Identify which cell holds the provided text, then report its (X, Y) central coordinate. 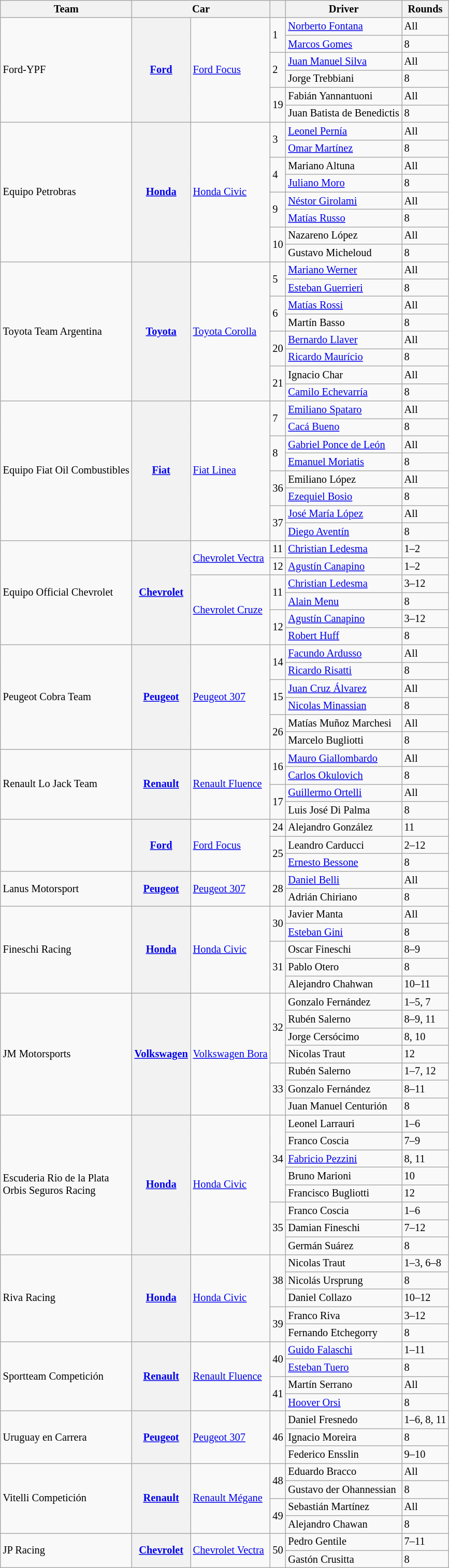
15 (278, 697)
35 (278, 1229)
Francisco Bugliotti (343, 1193)
Equipo Fiat Oil Combustibles (66, 470)
1–6, 8, 11 (425, 1419)
José María López (343, 514)
Toyota (162, 331)
8, 10 (425, 1037)
Juliano Moro (343, 183)
Esteban Tuero (343, 1368)
Emiliano López (343, 479)
Néstor Girolami (343, 201)
Fabricio Pezzini (343, 1159)
1 (278, 35)
20 (278, 349)
21 (278, 383)
Rounds (425, 9)
36 (278, 487)
Escuderia Rio de la PlataOrbis Seguros Racing (66, 1184)
9–10 (425, 1455)
38 (278, 1280)
Ignacio Moreira (343, 1437)
Emiliano Spataro (343, 409)
Diego Aventín (343, 531)
4 (278, 174)
Gastón Crusitta (343, 1559)
32 (278, 1028)
Marcelo Bugliotti (343, 741)
10–11 (425, 984)
3 (278, 140)
Peugeot Cobra Team (66, 697)
Norberto Fontana (343, 26)
Esteban Gini (343, 932)
Juan Cruz Álvarez (343, 688)
Eduardo Bracco (343, 1472)
Ezequiel Bosio (343, 497)
30 (278, 923)
8–11 (425, 1089)
JP Racing (66, 1550)
50 (278, 1550)
Pedro Gentile (343, 1542)
Marcos Gomes (343, 44)
Franco Riva (343, 1315)
Javier Manta (343, 914)
Matías Muñoz Marchesi (343, 723)
Ricardo Risatti (343, 671)
25 (278, 854)
19 (278, 105)
Alain Menu (343, 601)
46 (278, 1437)
48 (278, 1480)
Toyota Team Argentina (66, 331)
Gustavo der Ohannessian (343, 1489)
Ignacio Char (343, 375)
Vitelli Competición (66, 1498)
Leonel Pernía (343, 131)
Juan Manuel Silva (343, 61)
7 (278, 418)
Car (201, 9)
1–7, 12 (425, 1071)
8–9, 11 (425, 1019)
Guillermo Ortelli (343, 793)
Fiat (162, 470)
Adrián Chiriano (343, 897)
Renault Mégane (230, 1498)
Juan Batista de Benedictis (343, 113)
Mariano Altuna (343, 166)
49 (278, 1515)
7–9 (425, 1141)
10–12 (425, 1298)
Equipo Petrobras (66, 191)
Damian Fineschi (343, 1228)
Uruguay en Carrera (66, 1437)
Luis José Di Palma (343, 810)
Nicolás Ursprung (343, 1280)
8, 11 (425, 1159)
Nicolas Minassian (343, 706)
Daniel Fresnedo (343, 1419)
14 (278, 662)
Guido Falaschi (343, 1350)
Bernardo Llaver (343, 340)
Cacá Bueno (343, 427)
Camilo Echevarría (343, 392)
28 (278, 888)
Fernando Etchegorry (343, 1333)
41 (278, 1393)
17 (278, 801)
Juan Manuel Centurión (343, 1106)
Leandro Carducci (343, 845)
Pablo Otero (343, 967)
34 (278, 1158)
Volkswagen (162, 1054)
Nazareno López (343, 235)
24 (278, 827)
40 (278, 1359)
Driver (343, 9)
7–11 (425, 1542)
Toyota Corolla (230, 331)
Leonel Larrauri (343, 1123)
Team (66, 9)
Oscar Fineschi (343, 950)
Daniel Collazo (343, 1298)
16 (278, 767)
Facundo Ardusso (343, 654)
Mariano Werner (343, 270)
Gabriel Ponce de León (343, 445)
6 (278, 314)
Esteban Guerrieri (343, 288)
Alejandro Chahwan (343, 984)
Volkswagen Bora (230, 1054)
26 (278, 732)
Alejandro Chawan (343, 1524)
Jorge Cersócimo (343, 1037)
Daniel Belli (343, 880)
Chevrolet Cruze (230, 610)
Federico Ensslin (343, 1455)
Robert Huff (343, 636)
Gustavo Micheloud (343, 253)
1–3, 6–8 (425, 1263)
Emanuel Moriatis (343, 462)
1–5, 7 (425, 1002)
5 (278, 278)
Bruno Marioni (343, 1176)
2–12 (425, 845)
Ford-YPF (66, 70)
Carlos Okulovich (343, 775)
39 (278, 1324)
Sportteam Competición (66, 1377)
Fiat Linea (230, 470)
Fabián Yannantuoni (343, 96)
Fineschi Racing (66, 949)
Ernesto Bessone (343, 863)
37 (278, 523)
Alejandro González (343, 827)
Matías Russo (343, 218)
2 (278, 69)
Equipo Official Chevrolet (66, 593)
31 (278, 967)
Martín Serrano (343, 1385)
Martín Basso (343, 322)
Sebastián Martínez (343, 1507)
Ricardo Maurício (343, 357)
Hoover Orsi (343, 1402)
9 (278, 209)
Riva Racing (66, 1298)
33 (278, 1089)
Jorge Trebbiani (343, 79)
Germán Suárez (343, 1246)
Matías Rossi (343, 305)
7–12 (425, 1228)
Lanus Motorsport (66, 888)
Renault Lo Jack Team (66, 785)
Omar Martínez (343, 149)
8–9 (425, 950)
Mauro Giallombardo (343, 758)
JM Motorsports (66, 1054)
1–11 (425, 1350)
